Search for the cell housing the specified text and yield its (X, Y) center coordinate. 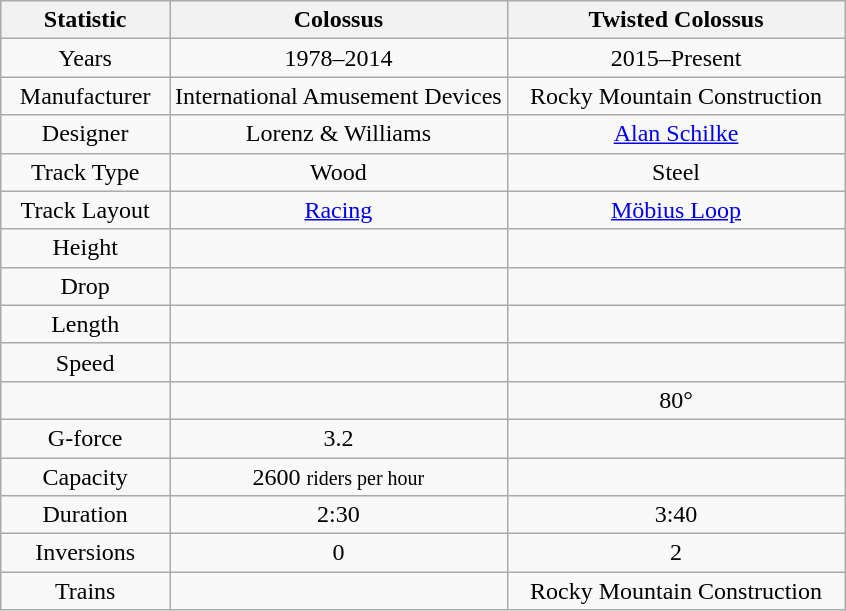
80° (676, 400)
Manufacturer (86, 96)
Track Layout (86, 210)
Racing (339, 210)
3:40 (676, 515)
2600 riders per hour (339, 477)
Möbius Loop (676, 210)
Steel (676, 172)
Capacity (86, 477)
International Amusement Devices (339, 96)
Inversions (86, 553)
G-force (86, 438)
Wood (339, 172)
Designer (86, 134)
Track Type (86, 172)
Speed (86, 362)
0 (339, 553)
Lorenz & Williams (339, 134)
3.2 (339, 438)
Length (86, 324)
Trains (86, 591)
Alan Schilke (676, 134)
Colossus (339, 20)
1978–2014 (339, 58)
Drop (86, 286)
2 (676, 553)
2015–Present (676, 58)
Twisted Colossus (676, 20)
Years (86, 58)
Statistic (86, 20)
Height (86, 248)
2:30 (339, 515)
Duration (86, 515)
